Detect which cell encompasses the target text, then output its (x, y) center coordinate. 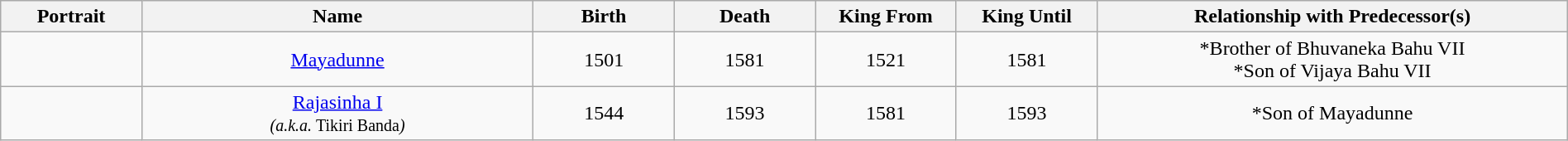
Death (744, 17)
Relationship with Predecessor(s) (1332, 17)
Name (337, 17)
1501 (604, 60)
Birth (604, 17)
Rajasinha I(a.k.a. Tikiri Banda) (337, 113)
King From (886, 17)
*Brother of Bhuvaneka Bahu VII*Son of Vijaya Bahu VII (1332, 60)
1544 (604, 113)
Mayadunne (337, 60)
Portrait (71, 17)
1521 (886, 60)
King Until (1026, 17)
*Son of Mayadunne (1332, 113)
